Pinpoint the cell where the given text exists, returning its [X, Y] midpoint coordinate. 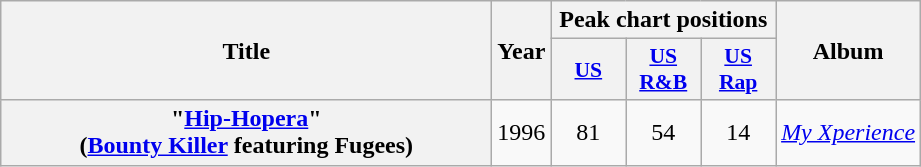
1996 [522, 132]
14 [738, 132]
"Hip-Hopera"(Bounty Killer featuring Fugees) [246, 132]
US [588, 70]
My Xperience [848, 132]
Title [246, 50]
USR&B [664, 70]
81 [588, 132]
Year [522, 50]
USRap [738, 70]
Album [848, 50]
Peak chart positions [664, 20]
54 [664, 132]
